Capture the cell that displays the provided text and extract its [x, y] central coordinate. 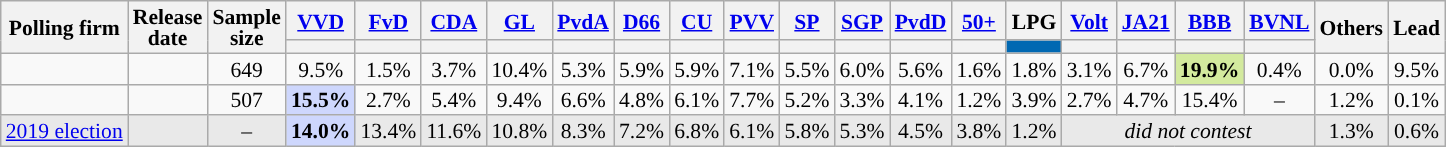
Others [1351, 27]
3.9% [1034, 100]
PVV [752, 20]
D66 [642, 20]
SGP [862, 20]
PvdD [921, 20]
4.1% [921, 100]
7.2% [642, 132]
10.4% [519, 68]
CDA [454, 20]
10.8% [519, 132]
3.1% [1090, 68]
15.5% [320, 100]
5.6% [921, 68]
4.5% [921, 132]
BBB [1210, 20]
3.3% [862, 100]
FvD [388, 20]
0.6% [1416, 132]
1.3% [1351, 132]
15.4% [1210, 100]
1.5% [388, 68]
6.7% [1146, 68]
5.4% [454, 100]
3.7% [454, 68]
Releasedate [168, 27]
Volt [1090, 20]
6.8% [696, 132]
VVD [320, 20]
8.3% [583, 132]
50+ [978, 20]
PvdA [583, 20]
GL [519, 20]
Lead [1416, 27]
5.8% [806, 132]
6.0% [862, 68]
507 [246, 100]
1.8% [1034, 68]
1.6% [978, 68]
JA21 [1146, 20]
Samplesize [246, 27]
7.1% [752, 68]
5.2% [806, 100]
11.6% [454, 132]
5.5% [806, 68]
SP [806, 20]
LPG [1034, 20]
CU [696, 20]
6.6% [583, 100]
did not contest [1188, 132]
13.4% [388, 132]
0.0% [1351, 68]
649 [246, 68]
3.8% [978, 132]
Polling firm [64, 27]
7.7% [752, 100]
0.1% [1416, 100]
4.7% [1146, 100]
2019 election [64, 132]
19.9% [1210, 68]
BVNL [1279, 20]
4.8% [642, 100]
9.4% [519, 100]
0.4% [1279, 68]
14.0% [320, 132]
